Return [X, Y] of the center of cell containing provided text 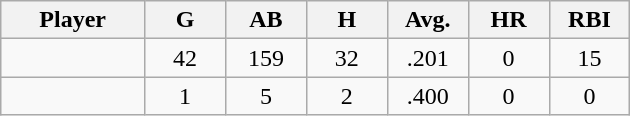
1 [186, 96]
Avg. [428, 20]
G [186, 20]
RBI [590, 20]
42 [186, 58]
2 [346, 96]
5 [266, 96]
159 [266, 58]
32 [346, 58]
.400 [428, 96]
H [346, 20]
.201 [428, 58]
HR [508, 20]
AB [266, 20]
15 [590, 58]
Player [73, 20]
